Output the (x, y) coordinate of the center of the cell containing the given text.  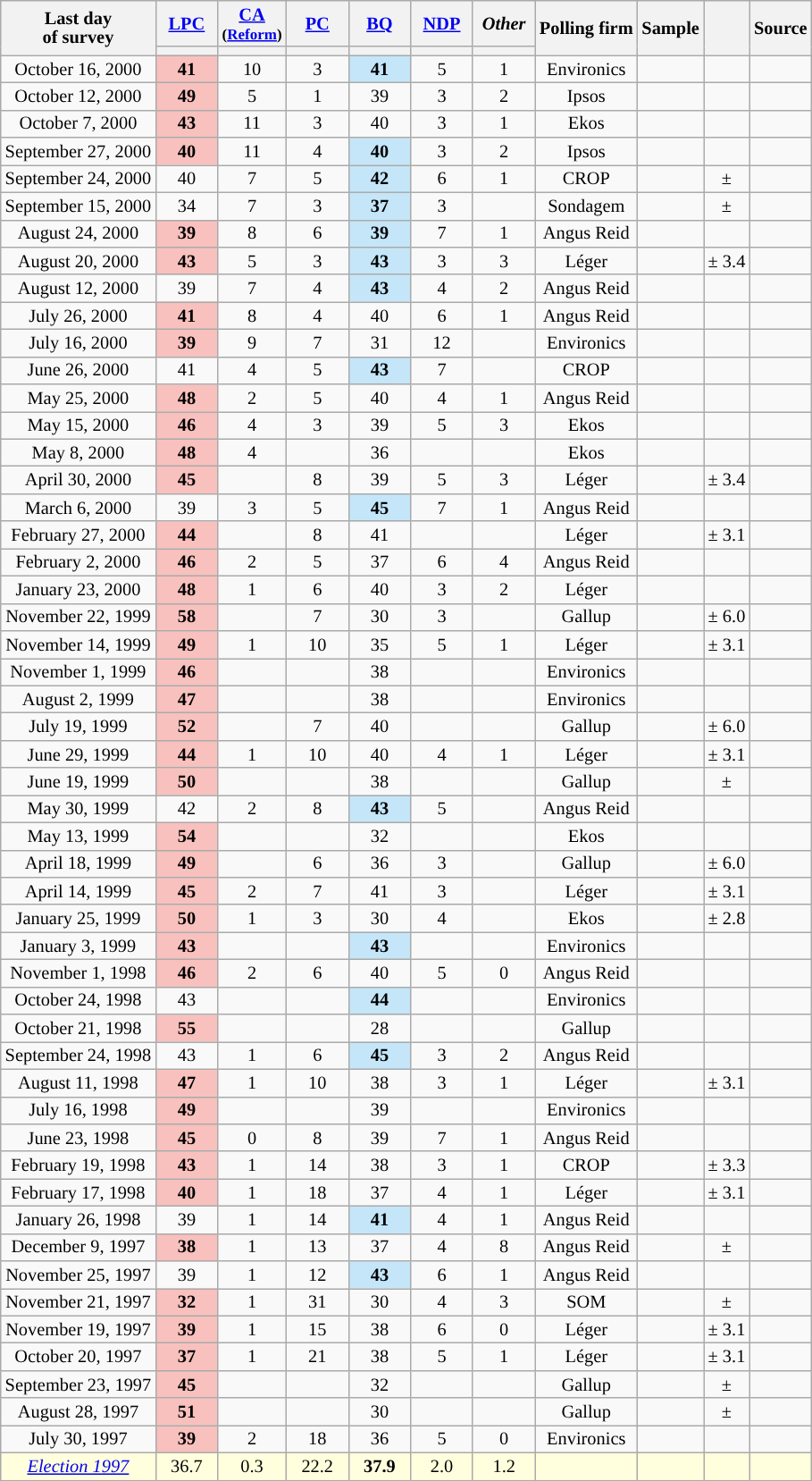
June 29, 1999 (79, 754)
58 (187, 617)
SOM (586, 1301)
November 1, 1999 (79, 672)
July 19, 1999 (79, 726)
October 7, 2000 (79, 123)
February 17, 1998 (79, 1192)
January 26, 1998 (79, 1219)
± 2.8 (727, 919)
9 (252, 343)
NDP (442, 23)
September 27, 2000 (79, 152)
34 (187, 206)
PC (317, 23)
May 15, 2000 (79, 425)
March 6, 2000 (79, 508)
52 (187, 726)
December 9, 1997 (79, 1248)
April 18, 1999 (79, 863)
October 20, 1997 (79, 1357)
21 (317, 1357)
October 21, 1998 (79, 1028)
LPC (187, 23)
36.7 (187, 1466)
September 24, 1998 (79, 1055)
Source (781, 27)
35 (380, 644)
August 28, 1997 (79, 1412)
2.0 (442, 1466)
15 (317, 1330)
November 14, 1999 (79, 644)
Last day of survey (79, 27)
July 16, 2000 (79, 343)
November 1, 1998 (79, 972)
Sample (670, 27)
54 (187, 837)
October 24, 1998 (79, 1001)
November 21, 1997 (79, 1301)
May 30, 1999 (79, 808)
June 26, 2000 (79, 370)
August 2, 1999 (79, 699)
51 (187, 1412)
28 (380, 1028)
July 26, 2000 (79, 316)
November 25, 1997 (79, 1275)
October 12, 2000 (79, 97)
CA (Reform) (252, 23)
May 13, 1999 (79, 837)
37.9 (380, 1466)
April 14, 1999 (79, 890)
January 3, 1999 (79, 946)
September 23, 1997 (79, 1384)
September 24, 2000 (79, 179)
Election 1997 (79, 1466)
Sondagem (586, 206)
13 (317, 1248)
November 22, 1999 (79, 617)
May 8, 2000 (79, 452)
± 3.3 (727, 1165)
May 25, 2000 (79, 399)
August 12, 2000 (79, 288)
July 16, 1998 (79, 1110)
August 11, 1998 (79, 1083)
February 27, 2000 (79, 534)
22.2 (317, 1466)
June 19, 1999 (79, 781)
February 2, 2000 (79, 561)
1.2 (504, 1466)
Polling firm (586, 27)
June 23, 1998 (79, 1137)
August 24, 2000 (79, 234)
January 25, 1999 (79, 919)
0.3 (252, 1466)
April 30, 2000 (79, 481)
55 (187, 1028)
November 19, 1997 (79, 1330)
February 19, 1998 (79, 1165)
August 20, 2000 (79, 261)
January 23, 2000 (79, 590)
September 15, 2000 (79, 206)
July 30, 1997 (79, 1439)
BQ (380, 23)
October 16, 2000 (79, 70)
Other (504, 23)
